Find where the given text appears and provide that cell's center as (X, Y) coordinate. 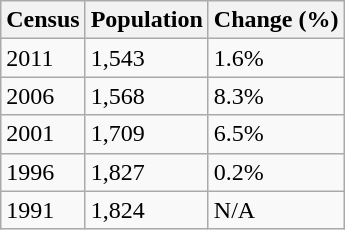
N/A (276, 210)
6.5% (276, 134)
Population (146, 20)
1.6% (276, 58)
2001 (43, 134)
Census (43, 20)
1996 (43, 172)
2011 (43, 58)
2006 (43, 96)
8.3% (276, 96)
1,827 (146, 172)
1991 (43, 210)
1,824 (146, 210)
Change (%) (276, 20)
1,543 (146, 58)
1,568 (146, 96)
1,709 (146, 134)
0.2% (276, 172)
